Capture the cell that displays the provided text and extract its [x, y] central coordinate. 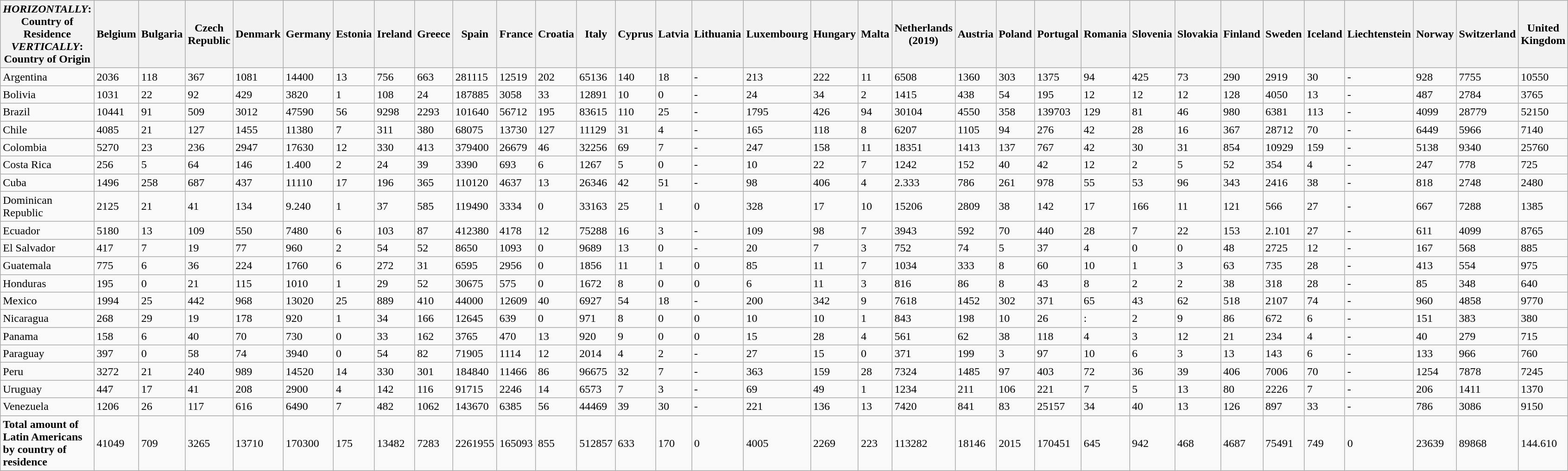
302 [1016, 301]
1093 [516, 248]
France [516, 34]
3012 [258, 112]
885 [1543, 248]
6449 [1435, 130]
2784 [1487, 94]
363 [777, 371]
1105 [975, 130]
442 [209, 301]
1206 [116, 407]
1760 [308, 265]
Norway [1435, 34]
3940 [308, 354]
32256 [596, 147]
77 [258, 248]
2293 [434, 112]
Argentina [47, 77]
7245 [1543, 371]
121 [1242, 207]
178 [258, 319]
Panama [47, 336]
2246 [516, 389]
117 [209, 407]
52150 [1543, 112]
Venezuela [47, 407]
6381 [1284, 112]
2919 [1284, 77]
1114 [516, 354]
65136 [596, 77]
Chile [47, 130]
115 [258, 283]
223 [875, 443]
854 [1242, 147]
7283 [434, 443]
7006 [1284, 371]
Italy [596, 34]
550 [258, 230]
3058 [516, 94]
756 [395, 77]
Ecuador [47, 230]
12645 [474, 319]
: [1105, 319]
32 [636, 371]
980 [1242, 112]
Brazil [47, 112]
58 [209, 354]
971 [596, 319]
206 [1435, 389]
358 [1016, 112]
Bulgaria [162, 34]
4687 [1242, 443]
1242 [923, 165]
383 [1487, 319]
1360 [975, 77]
106 [1016, 389]
Switzerland [1487, 34]
645 [1105, 443]
2015 [1016, 443]
18351 [923, 147]
1385 [1543, 207]
Costa Rica [47, 165]
9298 [395, 112]
2947 [258, 147]
855 [556, 443]
975 [1543, 265]
Dominican Republic [47, 207]
968 [258, 301]
48 [1242, 248]
1452 [975, 301]
816 [923, 283]
170 [674, 443]
211 [975, 389]
113282 [923, 443]
25760 [1543, 147]
687 [209, 182]
129 [1105, 112]
663 [434, 77]
343 [1242, 182]
426 [834, 112]
7420 [923, 407]
236 [209, 147]
44469 [596, 407]
Peru [47, 371]
Malta [875, 34]
33163 [596, 207]
143670 [474, 407]
144.610 [1543, 443]
Finland [1242, 34]
202 [556, 77]
978 [1058, 182]
60 [1058, 265]
328 [777, 207]
818 [1435, 182]
140 [636, 77]
91 [162, 112]
258 [162, 182]
56712 [516, 112]
20 [777, 248]
5966 [1487, 130]
13730 [516, 130]
72 [1105, 371]
116 [434, 389]
760 [1543, 354]
Iceland [1324, 34]
639 [516, 319]
Bolivia [47, 94]
13482 [395, 443]
470 [516, 336]
438 [975, 94]
1413 [975, 147]
83615 [596, 112]
1062 [434, 407]
775 [116, 265]
222 [834, 77]
585 [434, 207]
989 [258, 371]
119490 [474, 207]
Cuba [47, 182]
554 [1487, 265]
75288 [596, 230]
Czech Republic [209, 34]
162 [434, 336]
4550 [975, 112]
41049 [116, 443]
1370 [1543, 389]
136 [834, 407]
1455 [258, 130]
4858 [1487, 301]
5138 [1435, 147]
64 [209, 165]
81 [1152, 112]
14520 [308, 371]
10550 [1543, 77]
Belgium [116, 34]
6385 [516, 407]
2107 [1284, 301]
139703 [1058, 112]
672 [1284, 319]
110 [636, 112]
10929 [1284, 147]
928 [1435, 77]
9150 [1543, 407]
1034 [923, 265]
5180 [116, 230]
167 [1435, 248]
Romania [1105, 34]
Guatemala [47, 265]
633 [636, 443]
568 [1487, 248]
566 [1284, 207]
199 [975, 354]
397 [116, 354]
Colombia [47, 147]
12609 [516, 301]
379400 [474, 147]
Greece [434, 34]
2416 [1284, 182]
208 [258, 389]
137 [1016, 147]
Sweden [1284, 34]
725 [1543, 165]
101640 [474, 112]
53 [1152, 182]
28712 [1284, 130]
318 [1284, 283]
261 [1016, 182]
11110 [308, 182]
Liechtenstein [1379, 34]
134 [258, 207]
Ireland [395, 34]
15206 [923, 207]
640 [1543, 283]
13020 [308, 301]
348 [1487, 283]
Total amount of Latin Americans by country of residence [47, 443]
2269 [834, 443]
170451 [1058, 443]
440 [1058, 230]
152 [975, 165]
11129 [596, 130]
6595 [474, 265]
7324 [923, 371]
3943 [923, 230]
83 [1016, 407]
HORIZONTALLY: Country of Residence VERTICALLY: Country of Origin [47, 34]
1081 [258, 77]
447 [116, 389]
843 [923, 319]
234 [1284, 336]
65 [1105, 301]
1031 [116, 94]
146 [258, 165]
1672 [596, 283]
4085 [116, 130]
Lithuania [718, 34]
7288 [1487, 207]
87 [434, 230]
2748 [1487, 182]
8650 [474, 248]
6207 [923, 130]
Portugal [1058, 34]
El Salvador [47, 248]
778 [1487, 165]
7755 [1487, 77]
11380 [308, 130]
55 [1105, 182]
1.400 [308, 165]
Nicaragua [47, 319]
8765 [1543, 230]
240 [209, 371]
2900 [308, 389]
561 [923, 336]
487 [1435, 94]
Estonia [354, 34]
889 [395, 301]
18146 [975, 443]
Denmark [258, 34]
Slovenia [1152, 34]
342 [834, 301]
482 [395, 407]
200 [777, 301]
518 [1242, 301]
1485 [975, 371]
2261955 [474, 443]
25157 [1058, 407]
365 [434, 182]
198 [975, 319]
272 [395, 265]
276 [1058, 130]
10441 [116, 112]
767 [1058, 147]
256 [116, 165]
165 [777, 130]
184840 [474, 371]
Cyprus [636, 34]
92 [209, 94]
12519 [516, 77]
1411 [1487, 389]
412380 [474, 230]
23 [162, 147]
49 [834, 389]
1234 [923, 389]
Paraguay [47, 354]
897 [1284, 407]
667 [1435, 207]
96 [1197, 182]
281115 [474, 77]
213 [777, 77]
575 [516, 283]
26679 [516, 147]
47590 [308, 112]
96675 [596, 371]
437 [258, 182]
303 [1016, 77]
80 [1242, 389]
153 [1242, 230]
23639 [1435, 443]
410 [434, 301]
6927 [596, 301]
91715 [474, 389]
51 [674, 182]
12891 [596, 94]
841 [975, 407]
6490 [308, 407]
7618 [923, 301]
2809 [975, 207]
Austria [975, 34]
3390 [474, 165]
752 [923, 248]
290 [1242, 77]
2226 [1284, 389]
693 [516, 165]
Poland [1016, 34]
403 [1058, 371]
175 [354, 443]
2725 [1284, 248]
30675 [474, 283]
9689 [596, 248]
26346 [596, 182]
13710 [258, 443]
5270 [116, 147]
1254 [1435, 371]
3086 [1487, 407]
Luxembourg [777, 34]
2956 [516, 265]
133 [1435, 354]
30104 [923, 112]
1795 [777, 112]
4178 [516, 230]
Uruguay [47, 389]
11466 [516, 371]
279 [1487, 336]
592 [975, 230]
6508 [923, 77]
1856 [596, 265]
108 [395, 94]
354 [1284, 165]
Mexico [47, 301]
4050 [1284, 94]
68075 [474, 130]
151 [1435, 319]
Germany [308, 34]
9770 [1543, 301]
Honduras [47, 283]
2480 [1543, 182]
187885 [474, 94]
429 [258, 94]
709 [162, 443]
3272 [116, 371]
14400 [308, 77]
Hungary [834, 34]
3334 [516, 207]
73 [1197, 77]
268 [116, 319]
Latvia [674, 34]
715 [1543, 336]
165093 [516, 443]
17630 [308, 147]
44000 [474, 301]
311 [395, 130]
2.101 [1284, 230]
1415 [923, 94]
103 [395, 230]
730 [308, 336]
89868 [1487, 443]
2014 [596, 354]
Netherlands (2019) [923, 34]
425 [1152, 77]
1010 [308, 283]
75491 [1284, 443]
4637 [516, 182]
966 [1487, 354]
2.333 [923, 182]
Slovakia [1197, 34]
611 [1435, 230]
7878 [1487, 371]
110120 [474, 182]
3820 [308, 94]
63 [1242, 265]
71905 [474, 354]
113 [1324, 112]
1267 [596, 165]
126 [1242, 407]
196 [395, 182]
749 [1324, 443]
28779 [1487, 112]
3265 [209, 443]
2125 [116, 207]
301 [434, 371]
170300 [308, 443]
82 [434, 354]
468 [1197, 443]
417 [116, 248]
143 [1284, 354]
224 [258, 265]
7140 [1543, 130]
128 [1242, 94]
1375 [1058, 77]
9.240 [308, 207]
7480 [308, 230]
616 [258, 407]
509 [209, 112]
United Kingdom [1543, 34]
1496 [116, 182]
4005 [777, 443]
2036 [116, 77]
Spain [474, 34]
333 [975, 265]
735 [1284, 265]
6573 [596, 389]
512857 [596, 443]
Croatia [556, 34]
9340 [1487, 147]
942 [1152, 443]
1994 [116, 301]
